Locate the cell with the specified text and output its (X, Y) center coordinate. 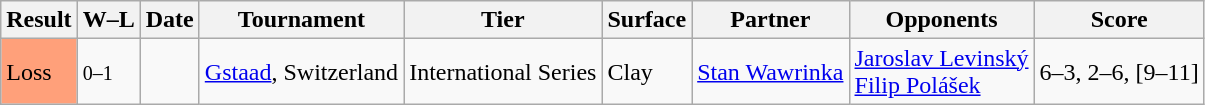
Opponents (942, 20)
Score (1119, 20)
Date (170, 20)
Clay (647, 72)
0–1 (108, 72)
Result (39, 20)
Gstaad, Switzerland (301, 72)
Partner (770, 20)
Stan Wawrinka (770, 72)
Surface (647, 20)
Tournament (301, 20)
Jaroslav Levinský Filip Polášek (942, 72)
International Series (503, 72)
W–L (108, 20)
Tier (503, 20)
Loss (39, 72)
6–3, 2–6, [9–11] (1119, 72)
